Scan for the cell matching the given text and deliver its [x, y] coordinate at center. 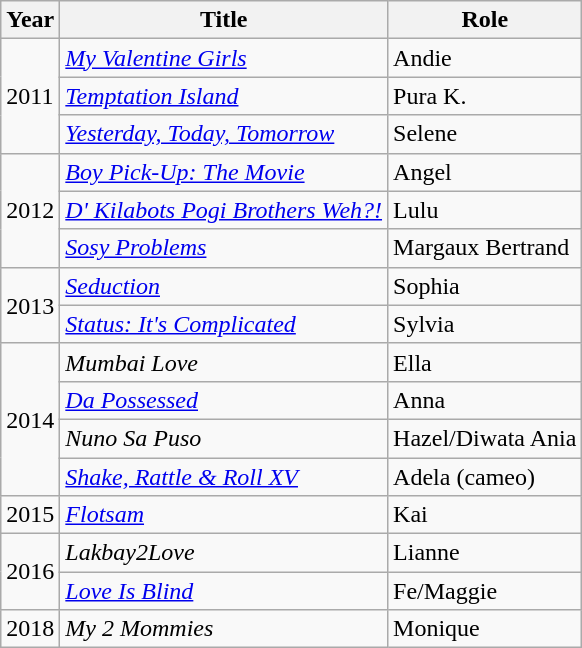
Temptation Island [224, 96]
2013 [30, 305]
Status: It's Complicated [224, 324]
Fe/Maggie [485, 591]
Role [485, 20]
2012 [30, 210]
Selene [485, 134]
Andie [485, 58]
Angel [485, 172]
Lianne [485, 553]
Sosy Problems [224, 248]
Sylvia [485, 324]
Nuno Sa Puso [224, 438]
Seduction [224, 286]
2014 [30, 419]
Yesterday, Today, Tomorrow [224, 134]
2015 [30, 515]
Sophia [485, 286]
Flotsam [224, 515]
2018 [30, 629]
Lakbay2Love [224, 553]
Boy Pick-Up: The Movie [224, 172]
Da Possessed [224, 400]
Kai [485, 515]
Title [224, 20]
Monique [485, 629]
Year [30, 20]
D' Kilabots Pogi Brothers Weh?! [224, 210]
Hazel/Diwata Ania [485, 438]
Lulu [485, 210]
Love Is Blind [224, 591]
Shake, Rattle & Roll XV [224, 477]
Anna [485, 400]
Adela (cameo) [485, 477]
Ella [485, 362]
Mumbai Love [224, 362]
2016 [30, 572]
Margaux Bertrand [485, 248]
Pura K. [485, 96]
My Valentine Girls [224, 58]
2011 [30, 96]
My 2 Mommies [224, 629]
